Find where the given text appears and provide that cell's center as (X, Y) coordinate. 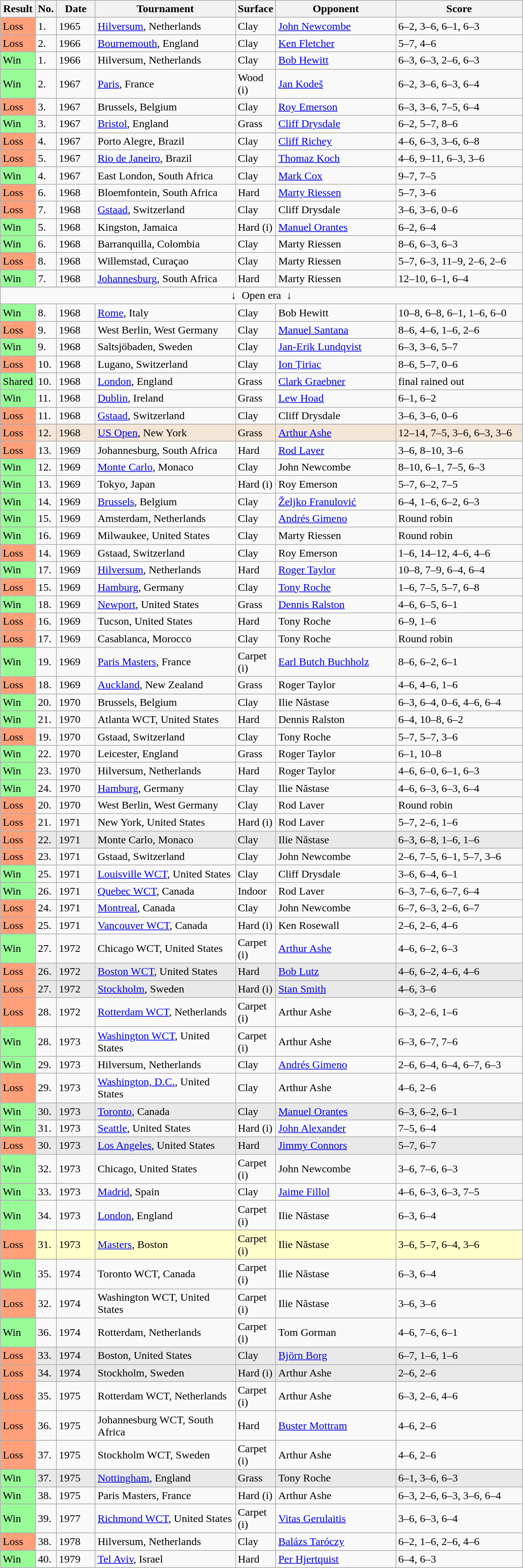
Amsterdam, Netherlands (165, 519)
US Open, New York (165, 433)
Earl Butch Buchholz (336, 662)
8–6, 5–7, 0–6 (459, 364)
6–2, 1–6, 2–6, 4–6 (459, 1542)
2–6, 2–6, 4–6 (459, 925)
Johannesburg WCT, South Africa (165, 1425)
10–8, 7–9, 6–4, 6–4 (459, 570)
Madrid, Spain (165, 1192)
6–1, 3–6, 6–3 (459, 1478)
Bloemfontein, South Africa (165, 192)
Toronto, Canada (165, 1111)
40. (46, 1559)
Ion Țiriac (336, 364)
1–6, 7–5, 5–7, 6–8 (459, 587)
Opponent (336, 9)
6–3, 6–4, 0–6, 4–6, 6–4 (459, 702)
5–7, 6–7 (459, 1146)
Vancouver WCT, Canada (165, 925)
Leicester, England (165, 754)
Tom Gorman (336, 1332)
4–6, 6–5, 6–1 (459, 604)
4–6, 3–6 (459, 989)
5–7, 6–3, 11–9, 2–6, 2–6 (459, 261)
6–2, 6–4 (459, 227)
6–7, 1–6, 1–6 (459, 1356)
Result (18, 9)
6–2, 5–7, 8–6 (459, 124)
Seattle, United States (165, 1129)
9–7, 7–5 (459, 175)
Toronto WCT, Canada (165, 1274)
3–6, 6–4, 6–1 (459, 874)
4–6, 6–3, 6–3, 6–4 (459, 788)
Boston, United States (165, 1356)
1978 (76, 1542)
Jan Kodeš (336, 84)
6–3, 6–8, 1–6, 1–6 (459, 840)
6–2, 3–6, 6–3, 6–4 (459, 84)
4–6, 4–6, 1–6 (459, 685)
6–1, 10–8 (459, 754)
4–6, 6–0, 6–1, 6–3 (459, 771)
2–6, 2–6 (459, 1373)
Ken Rosewall (336, 925)
Newport, United States (165, 604)
6–1, 6–2 (459, 398)
Barranquilla, Colombia (165, 244)
John Alexander (336, 1129)
1977 (76, 1519)
6–2, 3–6, 6–1, 6–3 (459, 26)
Vitas Gerulaitis (336, 1519)
6–3, 2–6, 6–3, 3–6, 6–4 (459, 1495)
Saltsjöbaden, Sweden (165, 347)
Rotterdam, Netherlands (165, 1332)
Stan Smith (336, 989)
Richmond WCT, United States (165, 1519)
3–6, 5–7, 6–4, 3–6 (459, 1245)
Porto Alegre, Brazil (165, 141)
5–7, 4–6 (459, 43)
Date (76, 9)
Shared (18, 381)
7–5, 6–4 (459, 1129)
Jaime Fillol (336, 1192)
New York, United States (165, 823)
8–6, 6–2, 6–1 (459, 662)
Chicago WCT, United States (165, 948)
Montreal, Canada (165, 908)
Auckland, New Zealand (165, 685)
6–4, 10–8, 6–2 (459, 719)
5–7, 6–2, 7–5 (459, 484)
1–6, 14–12, 4–6, 4–6 (459, 553)
5–7, 2–6, 1–6 (459, 823)
39. (46, 1519)
Clark Graebner (336, 381)
Dublin, Ireland (165, 398)
6–4, 6–3 (459, 1559)
Rome, Italy (165, 313)
8–6, 6–3, 6–3 (459, 244)
8–10, 6–1, 7–5, 6–3 (459, 467)
Ken Fletcher (336, 43)
10–8, 6–8, 6–1, 1–6, 6–0 (459, 313)
East London, South Africa (165, 175)
6–3, 6–2, 6–1 (459, 1111)
Indoor (256, 891)
2–6, 7–5, 6–1, 5–7, 3–6 (459, 857)
Lugano, Switzerland (165, 364)
Wood (i) (256, 84)
4–6, 6–3, 3–6, 6–8 (459, 141)
6–3, 3–6, 7–5, 6–4 (459, 107)
4–6, 9–11, 6–3, 3–6 (459, 158)
No. (46, 9)
4–6, 6–2, 6–3 (459, 948)
8–6, 4–6, 1–6, 2–6 (459, 330)
Manuel Santana (336, 330)
final rained out (459, 381)
6–3, 6–3, 2–6, 6–3 (459, 60)
3–6, 7–6, 6–3 (459, 1169)
Kingston, Jamaica (165, 227)
12–14, 7–5, 3–6, 6–3, 3–6 (459, 433)
Bristol, England (165, 124)
Jimmy Connors (336, 1146)
12–10, 6–1, 6–4 (459, 279)
6–3, 2–6, 4–6 (459, 1396)
Bournemouth, England (165, 43)
Tournament (165, 9)
Tel Aviv, Israel (165, 1559)
6–9, 1–6 (459, 622)
3–6, 6–3, 6–4 (459, 1519)
6–3, 3–6, 5–7 (459, 347)
4–6, 7–6, 6–1 (459, 1332)
Jan-Erik Lundqvist (336, 347)
Tucson, United States (165, 622)
3–6, 3–6 (459, 1303)
Thomaz Koch (336, 158)
Boston WCT, United States (165, 972)
Lew Hoad (336, 398)
Nottingham, England (165, 1478)
6–3, 2–6, 1–6 (459, 1012)
Mark Cox (336, 175)
Björn Borg (336, 1356)
Balázs Taróczy (336, 1542)
Surface (256, 9)
6–4, 1–6, 6–2, 6–3 (459, 502)
Atlanta WCT, United States (165, 719)
Tokyo, Japan (165, 484)
Casablanca, Morocco (165, 639)
6–3, 6–7, 7–6 (459, 1041)
5–7, 5–7, 3–6 (459, 736)
4–6, 6–3, 6–3, 7–5 (459, 1192)
Milwaukee, United States (165, 536)
Rio de Janeiro, Brazil (165, 158)
Bob Lutz (336, 972)
1979 (76, 1559)
Per Hjertquist (336, 1559)
Quebec WCT, Canada (165, 891)
Željko Franulović (336, 502)
6–3, 7–6, 6–7, 6–4 (459, 891)
6–7, 6–3, 2–6, 6–7 (459, 908)
Paris, France (165, 84)
Score (459, 9)
Buster Mottram (336, 1425)
3–6, 8–10, 3–6 (459, 450)
1965 (76, 26)
4–6, 6–2, 4–6, 4–6 (459, 972)
Washington, D.C., United States (165, 1088)
2–6, 6–4, 6–4, 6–7, 6–3 (459, 1065)
Chicago, United States (165, 1169)
Louisville WCT, United States (165, 874)
Los Angeles, United States (165, 1146)
Stockholm WCT, Sweden (165, 1455)
Cliff Richey (336, 141)
Willemstad, Curaçao (165, 261)
5–7, 3–6 (459, 192)
Masters, Boston (165, 1245)
↓ Open era ↓ (261, 296)
